Determine the [X, Y] coordinate at the center of the cell enclosing the given text.  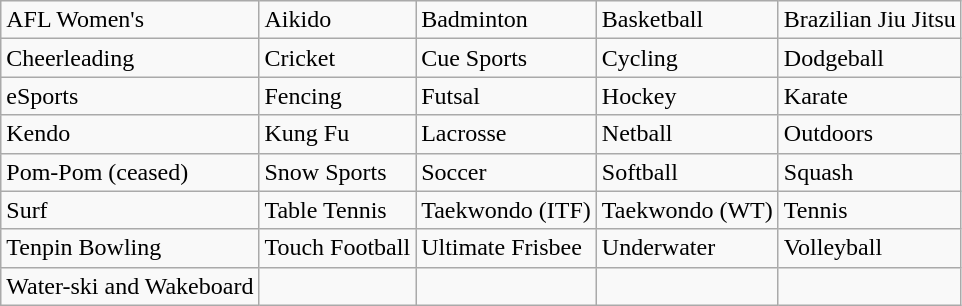
Kendo [130, 134]
Squash [870, 172]
Lacrosse [506, 134]
Cue Sports [506, 58]
Fencing [338, 96]
Volleyball [870, 248]
Soccer [506, 172]
Tenpin Bowling [130, 248]
Netball [687, 134]
Cricket [338, 58]
Cheerleading [130, 58]
Tennis [870, 210]
Brazilian Jiu Jitsu [870, 20]
Touch Football [338, 248]
Basketball [687, 20]
Ultimate Frisbee [506, 248]
Pom-Pom (ceased) [130, 172]
AFL Women's [130, 20]
Underwater [687, 248]
Softball [687, 172]
Kung Fu [338, 134]
Cycling [687, 58]
Taekwondo (ITF) [506, 210]
Karate [870, 96]
Hockey [687, 96]
Outdoors [870, 134]
Aikido [338, 20]
Table Tennis [338, 210]
Snow Sports [338, 172]
Badminton [506, 20]
Water-ski and Wakeboard [130, 286]
Dodgeball [870, 58]
Futsal [506, 96]
eSports [130, 96]
Taekwondo (WT) [687, 210]
Surf [130, 210]
